Pinpoint the cell where the given text exists, returning its (X, Y) midpoint coordinate. 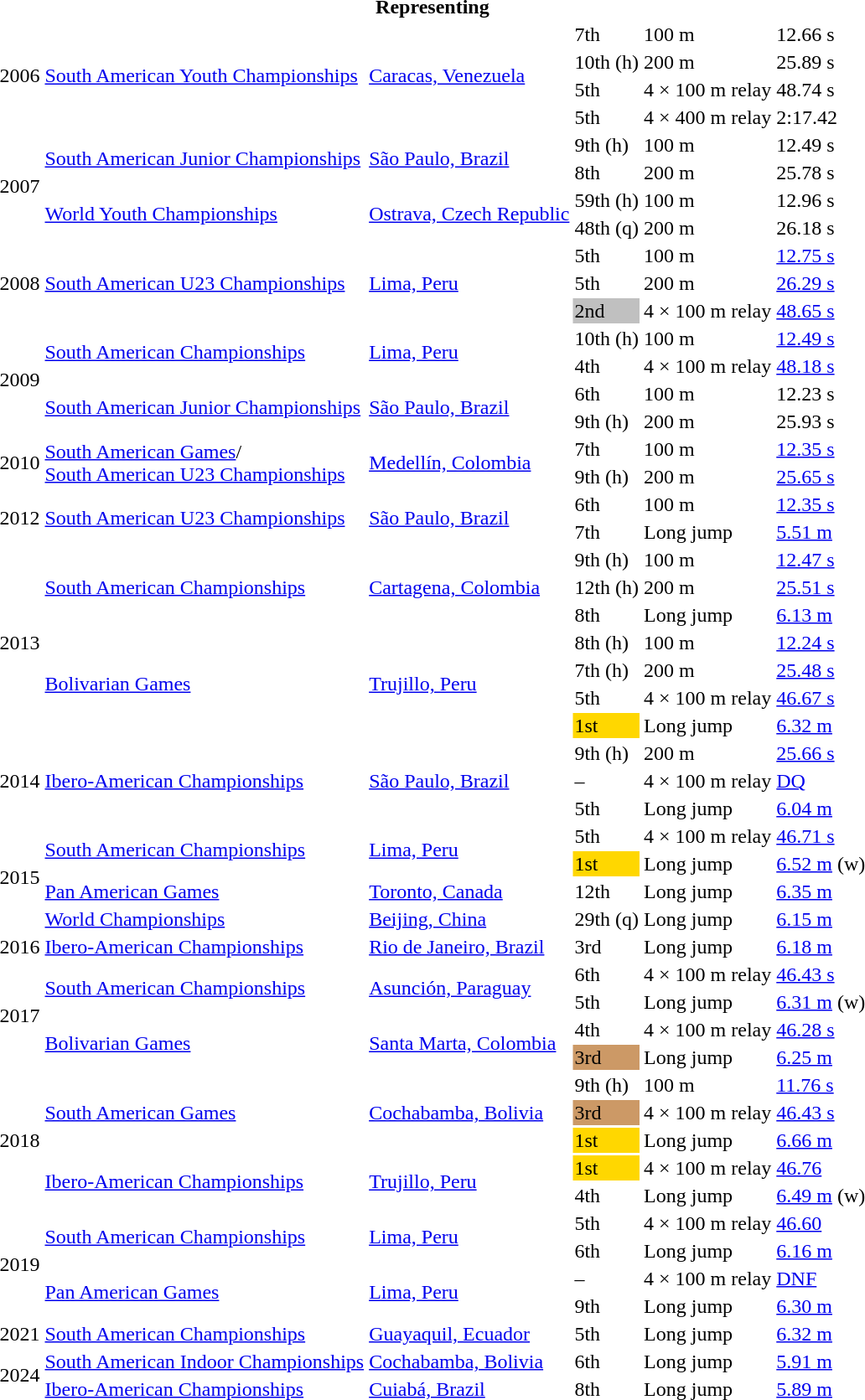
48th (q) (607, 228)
29th (q) (607, 919)
12th (607, 891)
World Youth Championships (205, 214)
South American Games (205, 1113)
2nd (607, 311)
Medellín, Colombia (469, 462)
Beijing, China (469, 919)
World Championships (205, 919)
4 × 400 m relay (707, 117)
7th (h) (607, 670)
59th (h) (607, 200)
Ostrava, Czech Republic (469, 214)
9th (607, 1306)
Caracas, Venezuela (469, 75)
Rio de Janeiro, Brazil (469, 947)
South American Indoor Championships (205, 1361)
Cartagena, Colombia (469, 587)
8th (h) (607, 643)
Santa Marta, Colombia (469, 1044)
12th (h) (607, 587)
Toronto, Canada (469, 891)
Guayaquil, Ecuador (469, 1334)
South American Games/South American U23 Championships (205, 462)
South American Youth Championships (205, 75)
Asunción, Paraguay (469, 989)
